Return [X, Y] of the center of cell containing provided text 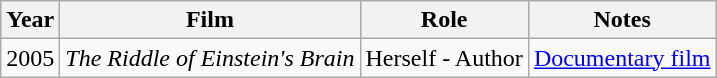
Film [210, 20]
Year [30, 20]
The Riddle of Einstein's Brain [210, 58]
Role [444, 20]
Documentary film [622, 58]
Notes [622, 20]
Herself - Author [444, 58]
2005 [30, 58]
